Find where the given text appears and provide that cell's center as [x, y] coordinate. 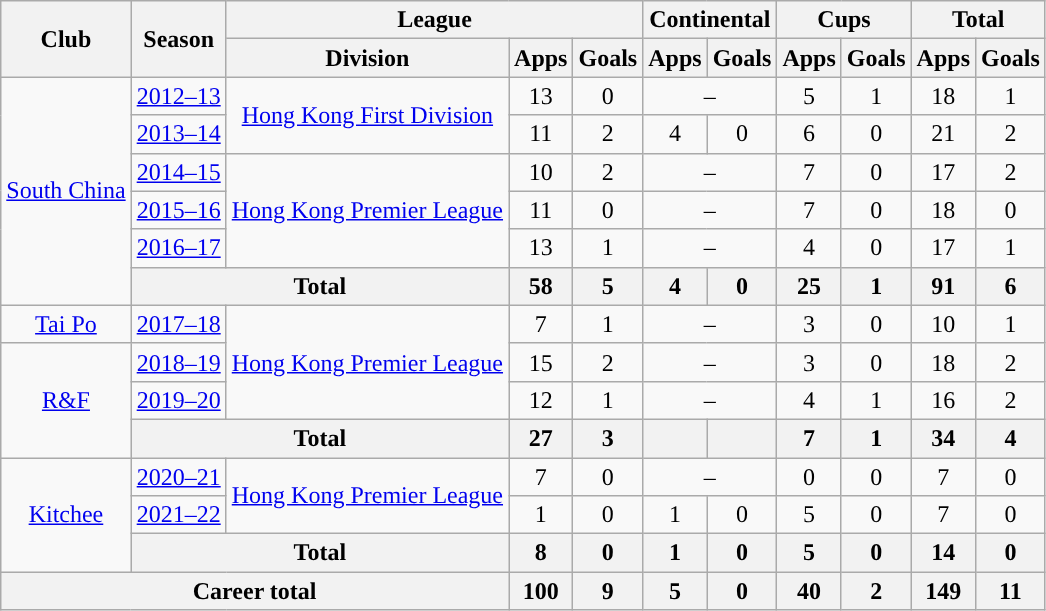
R&F [66, 400]
25 [809, 286]
2015–16 [178, 210]
2021–22 [178, 515]
2019–20 [178, 400]
Hong Kong First Division [367, 115]
2013–14 [178, 134]
27 [541, 438]
9 [608, 591]
Kitchee [66, 515]
Tai Po [66, 324]
8 [541, 553]
14 [943, 553]
Division [367, 58]
Season [178, 39]
15 [541, 362]
16 [943, 400]
21 [943, 134]
League [434, 20]
91 [943, 286]
100 [541, 591]
34 [943, 438]
2012–13 [178, 96]
Cups [844, 20]
2016–17 [178, 248]
58 [541, 286]
2014–15 [178, 172]
40 [809, 591]
149 [943, 591]
Continental [710, 20]
South China [66, 191]
2020–21 [178, 477]
Career total [255, 591]
2017–18 [178, 324]
2018–19 [178, 362]
Club [66, 39]
12 [541, 400]
